Scan for the cell matching the given text and deliver its [x, y] coordinate at center. 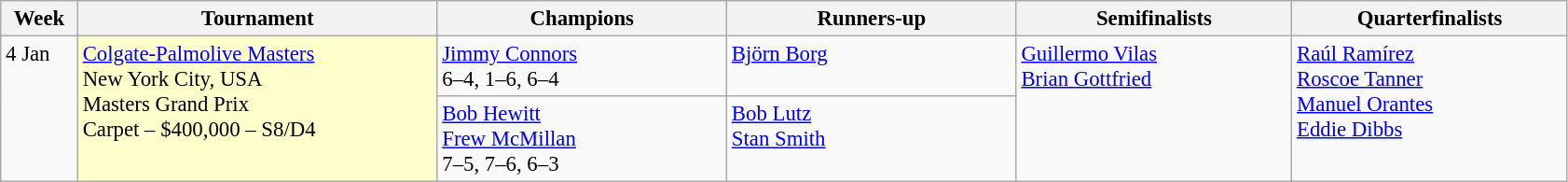
Runners-up [873, 19]
4 Jan [39, 109]
Guillermo Vilas Brian Gottfried [1154, 109]
Jimmy Connors 6–4, 1–6, 6–4 [582, 67]
Björn Borg [873, 67]
Bob Hewitt Frew McMillan 7–5, 7–6, 6–3 [582, 139]
Raúl Ramírez Roscoe Tanner Manuel Orantes Eddie Dibbs [1430, 109]
Quarterfinalists [1430, 19]
Bob Lutz Stan Smith [873, 139]
Colgate-Palmolive Masters New York City, USA Masters Grand Prix Carpet – $400,000 – S8/D4 [257, 109]
Champions [582, 19]
Semifinalists [1154, 19]
Week [39, 19]
Tournament [257, 19]
